From the cell containing the given text, extract its center point as (X, Y) coordinate. 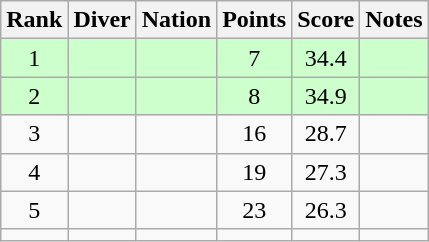
34.4 (326, 58)
1 (34, 58)
Diver (102, 20)
16 (254, 134)
27.3 (326, 172)
Score (326, 20)
3 (34, 134)
7 (254, 58)
8 (254, 96)
Nation (176, 20)
Notes (394, 20)
26.3 (326, 210)
5 (34, 210)
Rank (34, 20)
19 (254, 172)
28.7 (326, 134)
Points (254, 20)
4 (34, 172)
23 (254, 210)
34.9 (326, 96)
2 (34, 96)
